From the cell containing the given text, extract its center point as (x, y) coordinate. 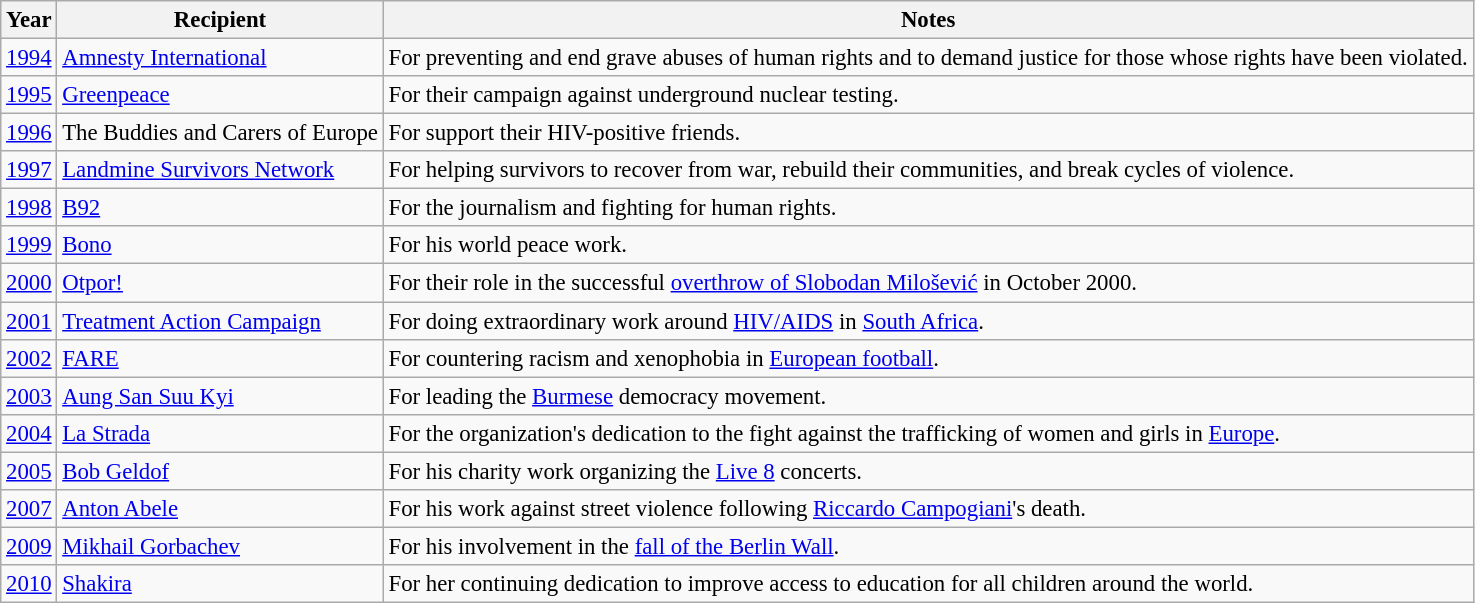
For leading the Burmese democracy movement. (928, 396)
2001 (29, 321)
Anton Abele (220, 509)
Year (29, 20)
For helping survivors to recover from war, rebuild their communities, and break cycles of violence. (928, 170)
1995 (29, 95)
For his world peace work. (928, 245)
Bob Geldof (220, 471)
1996 (29, 133)
2003 (29, 396)
For his work against street violence following Riccardo Campogiani's death. (928, 509)
Otpor! (220, 283)
For support their HIV-positive friends. (928, 133)
1999 (29, 245)
FARE (220, 358)
Landmine Survivors Network (220, 170)
Greenpeace (220, 95)
La Strada (220, 433)
B92 (220, 208)
2007 (29, 509)
2005 (29, 471)
1994 (29, 58)
Recipient (220, 20)
Treatment Action Campaign (220, 321)
2002 (29, 358)
For countering racism and xenophobia in European football. (928, 358)
Mikhail Gorbachev (220, 546)
2004 (29, 433)
For their role in the successful overthrow of Slobodan Milošević in October 2000. (928, 283)
Shakira (220, 584)
Aung San Suu Kyi (220, 396)
The Buddies and Carers of Europe (220, 133)
For his charity work organizing the Live 8 concerts. (928, 471)
2009 (29, 546)
For his involvement in the fall of the Berlin Wall. (928, 546)
Notes (928, 20)
For the organization's dedication to the fight against the trafficking of women and girls in Europe. (928, 433)
1998 (29, 208)
For their campaign against underground nuclear testing. (928, 95)
For the journalism and fighting for human rights. (928, 208)
2010 (29, 584)
For doing extraordinary work around HIV/AIDS in South Africa. (928, 321)
For preventing and end grave abuses of human rights and to demand justice for those whose rights have been violated. (928, 58)
1997 (29, 170)
Bono (220, 245)
2000 (29, 283)
For her continuing dedication to improve access to education for all children around the world. (928, 584)
Amnesty International (220, 58)
